Detect which cell encompasses the target text, then output its [X, Y] center coordinate. 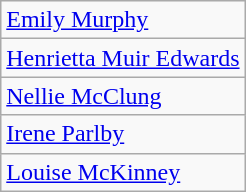
Emily Murphy [123, 20]
Henrietta Muir Edwards [123, 58]
Louise McKinney [123, 172]
Irene Parlby [123, 134]
Nellie McClung [123, 96]
